Provide the (x, y) coordinate of the cell's center where the given text is located.  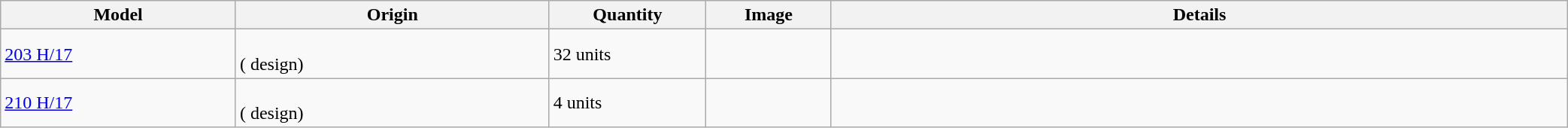
Model (119, 15)
32 units (627, 54)
4 units (627, 102)
203 H/17 (119, 54)
210 H/17 (119, 102)
Details (1200, 15)
Image (769, 15)
Origin (393, 15)
Quantity (627, 15)
